From the cell containing the given text, extract its center point as [x, y] coordinate. 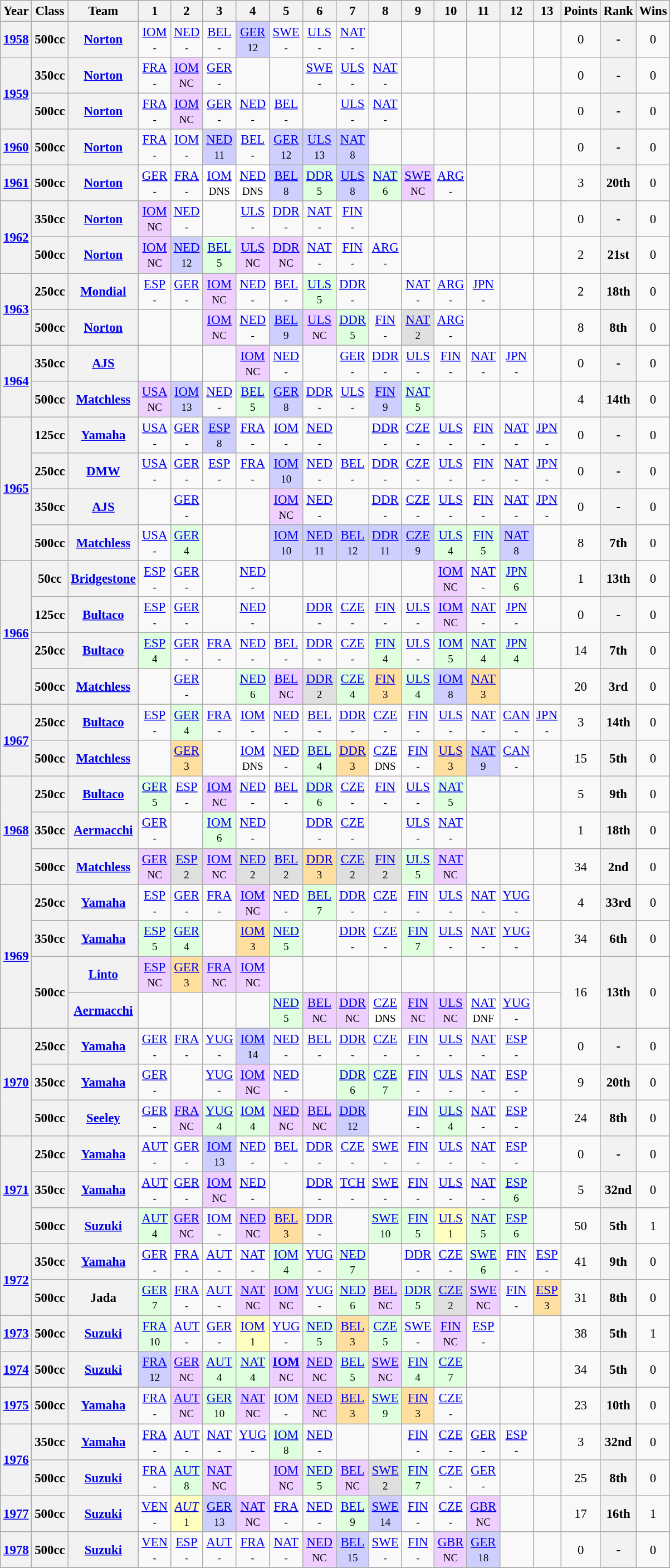
Points [580, 11]
1960 [16, 147]
IOM3 [253, 938]
FIN2 [385, 866]
1971 [16, 1190]
1964 [16, 381]
1976 [16, 1459]
23 [580, 1406]
IOM1 [253, 1334]
1969 [16, 956]
1962 [16, 237]
ESPNC [155, 974]
CZE5 [385, 1334]
BEL7 [320, 903]
GER10 [219, 1406]
41 [580, 1262]
ESP5 [155, 938]
GER5 [155, 795]
BEL4 [320, 758]
USANC [155, 399]
1974 [16, 1369]
GER8 [286, 399]
ULS13 [320, 147]
Bridgestone [104, 579]
NATDNF [483, 1011]
1966 [16, 632]
DDR12 [353, 1118]
7 [353, 11]
NED2 [253, 866]
16th [618, 1514]
BEL12 [353, 543]
12 [516, 11]
1963 [16, 309]
ULS3 [451, 758]
AUT1 [186, 1514]
GER7 [155, 1298]
ESP3 [547, 1298]
Linto [104, 974]
10th [618, 1406]
NAT6 [385, 184]
1959 [16, 94]
FRA12 [155, 1369]
BEL15 [353, 1550]
GER13 [219, 1514]
Team [104, 11]
ESP8 [219, 435]
SWE10 [385, 1226]
33rd [618, 903]
31 [580, 1298]
BEL8 [286, 184]
YUG4 [219, 1118]
Class [50, 11]
1967 [16, 740]
NEDDNS [253, 184]
AUTNC [186, 1406]
50 [580, 1226]
21st [618, 255]
25 [580, 1477]
1970 [16, 1082]
20 [580, 687]
1968 [16, 830]
NED7 [353, 1262]
24 [580, 1118]
IOM6 [219, 830]
FIN9 [385, 399]
SWE9 [385, 1406]
JPN6 [516, 579]
CZE9 [418, 543]
BEL2 [286, 866]
15 [580, 758]
DDR11 [385, 543]
DMW [104, 471]
6 [320, 11]
10 [451, 11]
1973 [16, 1334]
Jada [104, 1298]
6th [618, 938]
ULS1 [451, 1226]
50cc [50, 579]
AUT8 [186, 1477]
Wins [653, 11]
SWE6 [483, 1262]
38 [580, 1334]
1975 [16, 1406]
NAT2 [418, 327]
NAT3 [483, 687]
DDR2 [320, 687]
IOM14 [253, 1046]
IOM5 [451, 651]
17 [580, 1514]
ESP2 [186, 866]
ULS8 [353, 184]
13 [547, 11]
16 [580, 992]
1958 [16, 40]
11 [483, 11]
Mondial [104, 292]
NAT9 [483, 758]
Rank [618, 11]
Seeley [104, 1118]
FRA10 [155, 1334]
GER18 [483, 1550]
1977 [16, 1514]
JPN4 [516, 651]
SWE2 [385, 1477]
ESP4 [155, 651]
SWE14 [385, 1514]
Year [16, 11]
1965 [16, 489]
3rd [618, 687]
14 [580, 651]
NED12 [186, 255]
1978 [16, 1550]
1972 [16, 1280]
TCH- [353, 1190]
1961 [16, 184]
CZE4 [353, 687]
2nd [618, 866]
